Find where the given text appears and provide that cell's center as [x, y] coordinate. 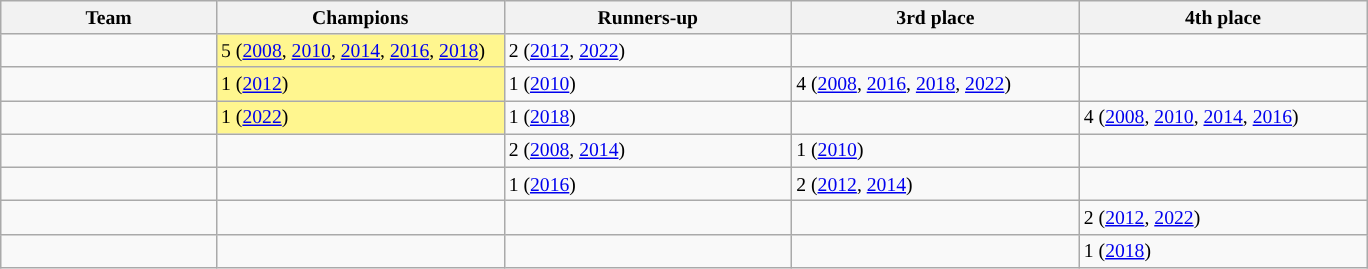
4 (2008, 2010, 2014, 2016) [1223, 118]
Champions [360, 18]
4th place [1223, 18]
1 (2016) [648, 184]
5 (2008, 2010, 2014, 2016, 2018) [360, 50]
1 (2012) [360, 84]
Runners-up [648, 18]
Team [109, 18]
2 (2008, 2014) [648, 150]
1 (2022) [360, 118]
4 (2008, 2016, 2018, 2022) [936, 84]
2 (2012, 2014) [936, 184]
3rd place [936, 18]
